Determine the (x, y) coordinate at the center of the cell enclosing the given text.  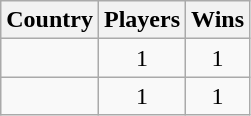
Wins (218, 20)
Players (142, 20)
Country (50, 20)
